Pinpoint the cell where the given text exists, returning its (x, y) midpoint coordinate. 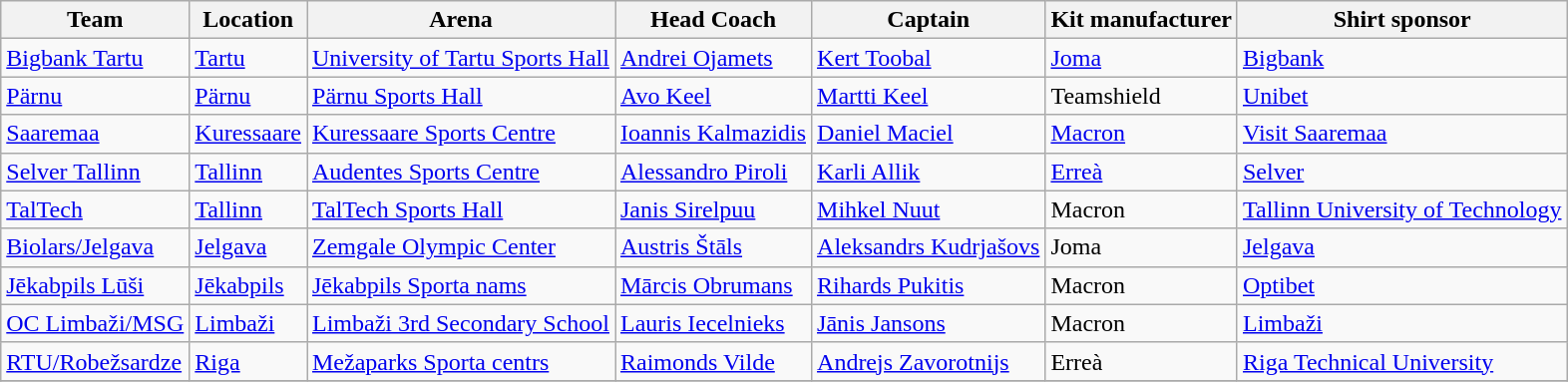
Karli Allik (929, 172)
Tartu (248, 58)
Jānis Jansons (929, 323)
Mārcis Obrumans (712, 285)
Limbaži 3rd Secondary School (461, 323)
Visit Saaremaa (1402, 134)
Andrejs Zavorotnijs (929, 361)
Alessandro Piroli (712, 172)
Kit manufacturer (1141, 20)
Team (96, 20)
Riga Technical University (1402, 361)
Selver (1402, 172)
RTU/Robežsardze (96, 361)
TalTech (96, 209)
Bigbank (1402, 58)
Bigbank Tartu (96, 58)
Rihards Pukitis (929, 285)
Raimonds Vilde (712, 361)
Lauris Iecelnieks (712, 323)
Tallinn University of Technology (1402, 209)
Kuressaare Sports Centre (461, 134)
Ioannis Kalmazidis (712, 134)
Andrei Ojamets (712, 58)
Captain (929, 20)
Jēkabpils Sporta nams (461, 285)
Martti Keel (929, 96)
Aleksandrs Kudrjašovs (929, 247)
Kert Toobal (929, 58)
Janis Sirelpuu (712, 209)
Arena (461, 20)
Unibet (1402, 96)
Jēkabpils Lūši (96, 285)
Optibet (1402, 285)
OC Limbaži/MSG (96, 323)
Biolars/Jelgava (96, 247)
Saaremaa (96, 134)
Austris Štāls (712, 247)
Location (248, 20)
TalTech Sports Hall (461, 209)
University of Tartu Sports Hall (461, 58)
Avo Keel (712, 96)
Jēkabpils (248, 285)
Daniel Maciel (929, 134)
Audentes Sports Centre (461, 172)
Mežaparks Sporta centrs (461, 361)
Head Coach (712, 20)
Pärnu Sports Hall (461, 96)
Zemgale Olympic Center (461, 247)
Mihkel Nuut (929, 209)
Teamshield (1141, 96)
Kuressaare (248, 134)
Shirt sponsor (1402, 20)
Riga (248, 361)
Selver Tallinn (96, 172)
